For the text-containing cell, return its midpoint in (X, Y) coordinate format. 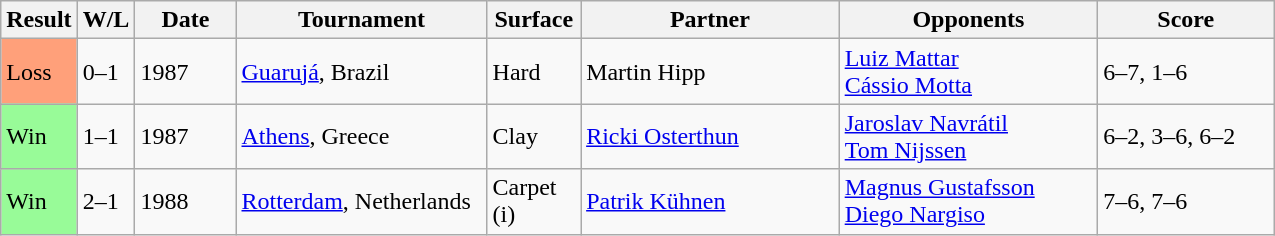
Hard (534, 72)
0–1 (106, 72)
Ricki Osterthun (710, 136)
7–6, 7–6 (1186, 202)
Surface (534, 20)
Rotterdam, Netherlands (362, 202)
W/L (106, 20)
Opponents (968, 20)
6–2, 3–6, 6–2 (1186, 136)
Result (39, 20)
Martin Hipp (710, 72)
Loss (39, 72)
Partner (710, 20)
Score (1186, 20)
Date (186, 20)
6–7, 1–6 (1186, 72)
Carpet (i) (534, 202)
Clay (534, 136)
1–1 (106, 136)
Tournament (362, 20)
Jaroslav Navrátil Tom Nijssen (968, 136)
Athens, Greece (362, 136)
1988 (186, 202)
Guarujá, Brazil (362, 72)
Magnus Gustafsson Diego Nargiso (968, 202)
Patrik Kühnen (710, 202)
2–1 (106, 202)
Luiz Mattar Cássio Motta (968, 72)
